Locate the cell with the specified text and output its [X, Y] center coordinate. 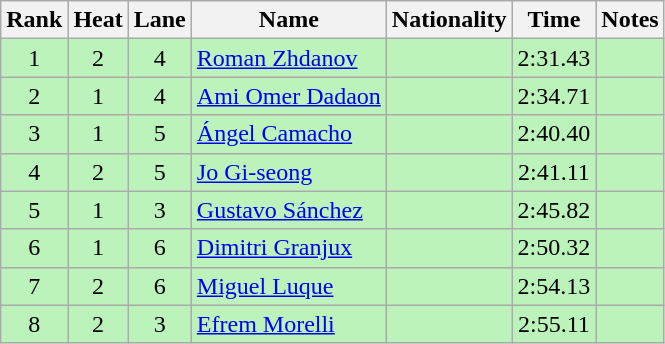
Efrem Morelli [288, 324]
Rank [34, 20]
Ami Omer Dadaon [288, 96]
2:50.32 [554, 248]
Lane [160, 20]
Roman Zhdanov [288, 58]
Nationality [449, 20]
2:55.11 [554, 324]
2:31.43 [554, 58]
Heat [98, 20]
Notes [630, 20]
Gustavo Sánchez [288, 210]
8 [34, 324]
2:41.11 [554, 172]
2:40.40 [554, 134]
Jo Gi-seong [288, 172]
2:34.71 [554, 96]
Miguel Luque [288, 286]
2:45.82 [554, 210]
2:54.13 [554, 286]
Time [554, 20]
Ángel Camacho [288, 134]
Dimitri Granjux [288, 248]
7 [34, 286]
Name [288, 20]
